Return (X, Y) of the center of cell containing provided text 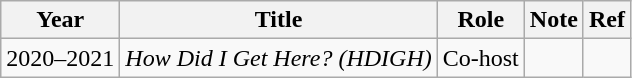
Role (480, 20)
Note (554, 20)
2020–2021 (60, 58)
Title (278, 20)
Ref (606, 20)
Year (60, 20)
How Did I Get Here? (HDIGH) (278, 58)
Co-host (480, 58)
